Return the [X, Y] coordinate for the center point of the cell that contains the specified text.  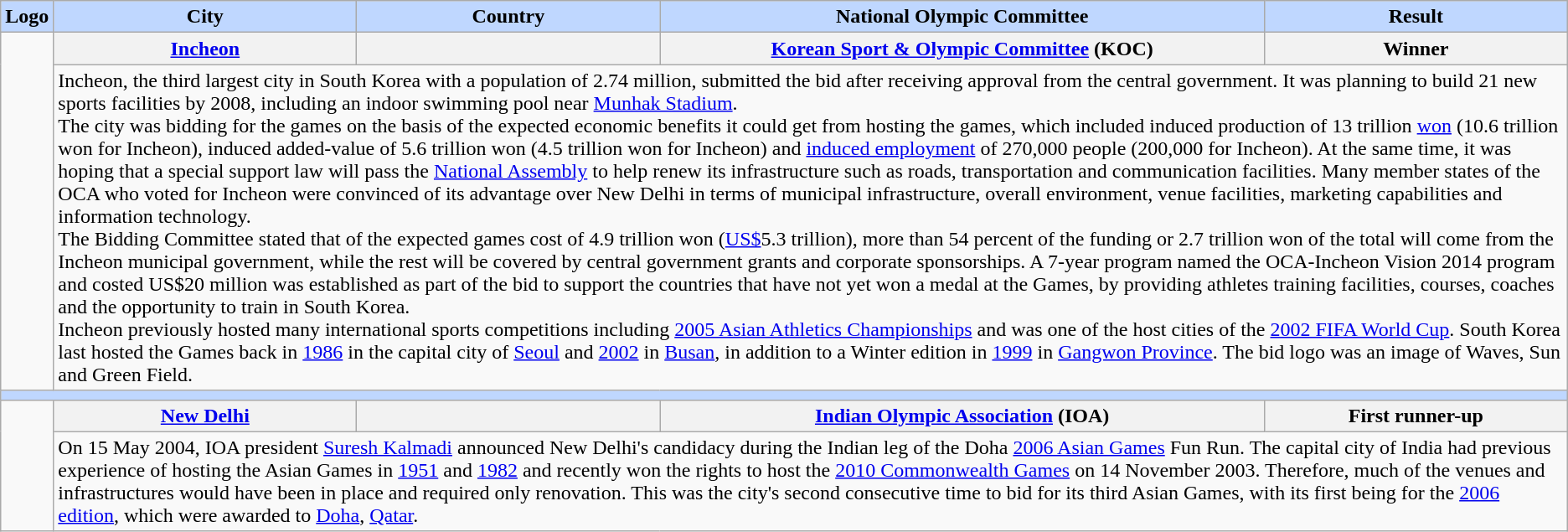
Result [1416, 17]
National Olympic Committee [962, 17]
City [205, 17]
New Delhi [205, 416]
Indian Olympic Association (IOA) [962, 416]
Winner [1416, 49]
Incheon [205, 49]
Logo [27, 17]
First runner-up [1416, 416]
Korean Sport & Olympic Committee (KOC) [962, 49]
Country [508, 17]
